Return (X, Y) of the center of cell containing provided text 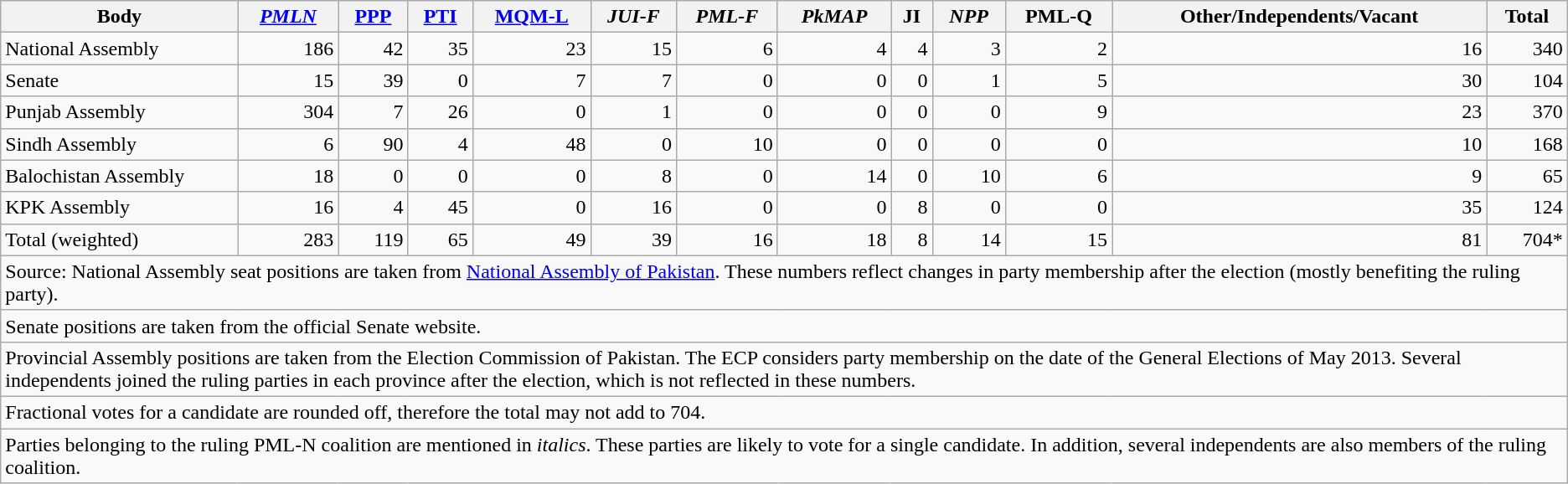
Other/Independents/Vacant (1300, 17)
104 (1527, 80)
186 (288, 49)
Senate (119, 80)
119 (374, 239)
JI (911, 17)
45 (441, 208)
370 (1527, 112)
PPP (374, 17)
340 (1527, 49)
5 (1059, 80)
National Assembly (119, 49)
48 (531, 144)
PkMAP (834, 17)
304 (288, 112)
PMLN (288, 17)
PML-Q (1059, 17)
Total (weighted) (119, 239)
PML-F (727, 17)
42 (374, 49)
168 (1527, 144)
124 (1527, 208)
Total (1527, 17)
Sindh Assembly (119, 144)
MQM-L (531, 17)
Body (119, 17)
704* (1527, 239)
3 (968, 49)
283 (288, 239)
PTI (441, 17)
Senate positions are taken from the official Senate website. (784, 326)
Punjab Assembly (119, 112)
81 (1300, 239)
Balochistan Assembly (119, 176)
26 (441, 112)
49 (531, 239)
2 (1059, 49)
90 (374, 144)
NPP (968, 17)
30 (1300, 80)
JUI-F (633, 17)
KPK Assembly (119, 208)
Fractional votes for a candidate are rounded off, therefore the total may not add to 704. (784, 412)
